Find where the given text appears and provide that cell's center as (x, y) coordinate. 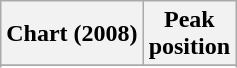
Peakposition (189, 34)
Chart (2008) (72, 34)
